Output the [X, Y] coordinate of the center of the cell containing the given text.  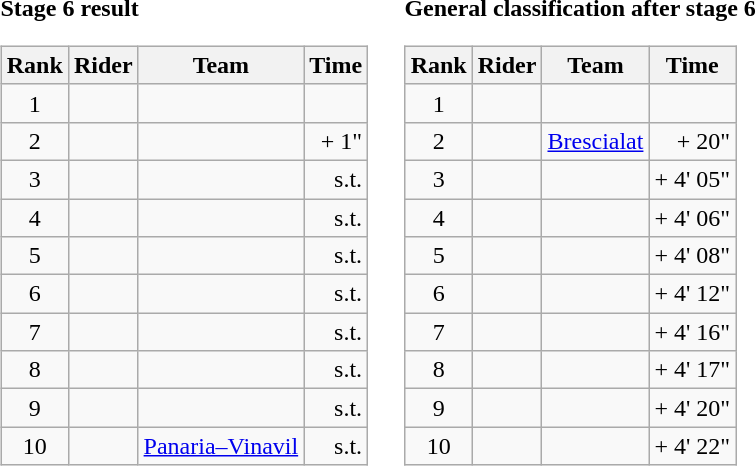
+ 4' 12" [692, 294]
Brescialat [596, 141]
+ 1" [336, 141]
+ 4' 17" [692, 370]
+ 4' 06" [692, 217]
+ 4' 22" [692, 446]
+ 4' 16" [692, 332]
+ 4' 05" [692, 179]
+ 20" [692, 141]
Panaria–Vinavil [221, 446]
+ 4' 20" [692, 408]
+ 4' 08" [692, 256]
